Scan for the cell matching the given text and deliver its (x, y) coordinate at center. 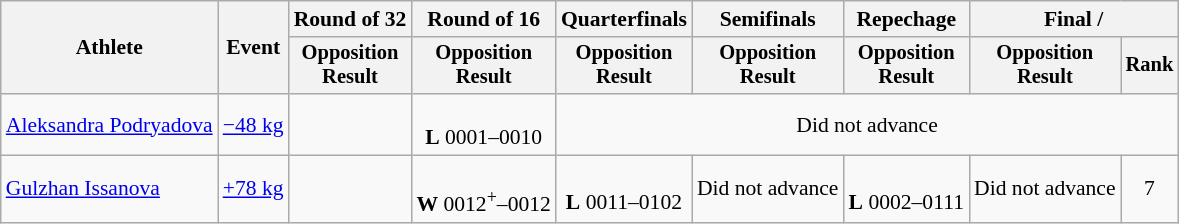
Semifinals (768, 19)
Event (254, 48)
Rank (1150, 66)
L 0002–0111 (906, 190)
Round of 16 (483, 19)
+78 kg (254, 190)
Aleksandra Podryadova (110, 124)
L 0001–0010 (483, 124)
Final / (1074, 19)
Gulzhan Issanova (110, 190)
−48 kg (254, 124)
Quarterfinals (624, 19)
Round of 32 (350, 19)
Repechage (906, 19)
L 0011–0102 (624, 190)
Athlete (110, 48)
W 0012+–0012 (483, 190)
7 (1150, 190)
